Determine the [X, Y] coordinate at the center of the cell enclosing the given text.  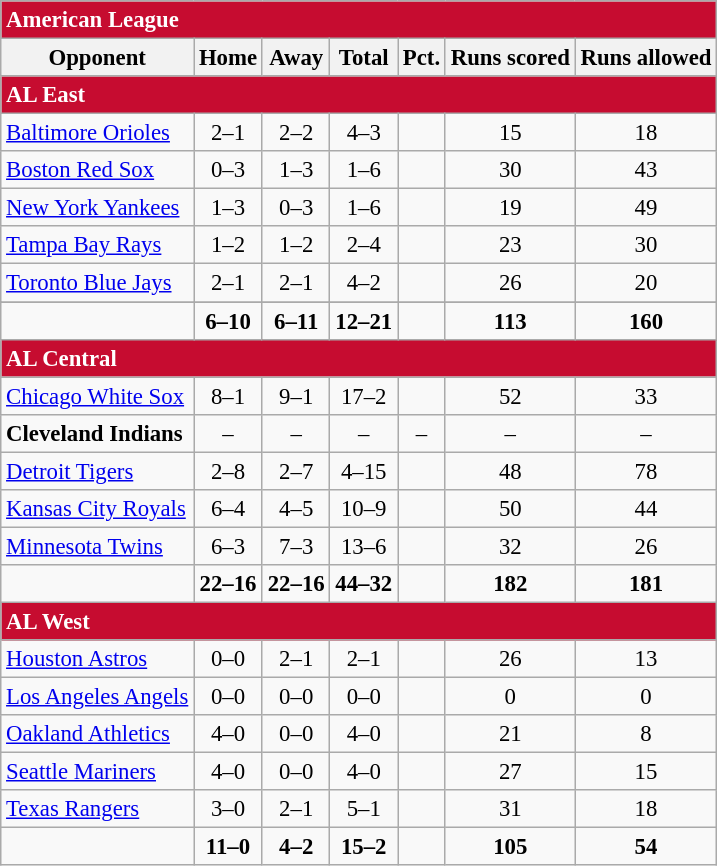
Houston Astros [98, 659]
54 [646, 847]
20 [646, 283]
Minnesota Twins [98, 546]
Boston Red Sox [98, 170]
6–11 [296, 321]
4–5 [296, 509]
6–3 [228, 546]
Toronto Blue Jays [98, 283]
52 [510, 396]
10–9 [364, 509]
2–2 [296, 133]
49 [646, 208]
6–4 [228, 509]
105 [510, 847]
Pct. [422, 58]
17–2 [364, 396]
Los Angeles Angels [98, 697]
21 [510, 734]
8–1 [228, 396]
Baltimore Orioles [98, 133]
182 [510, 584]
9–1 [296, 396]
Tampa Bay Rays [98, 245]
78 [646, 471]
13 [646, 659]
Detroit Tigers [98, 471]
44 [646, 509]
31 [510, 809]
Cleveland Indians [98, 433]
American League [359, 20]
Chicago White Sox [98, 396]
Oakland Athletics [98, 734]
8 [646, 734]
3–0 [228, 809]
4–15 [364, 471]
12–21 [364, 321]
6–10 [228, 321]
Home [228, 58]
2–7 [296, 471]
113 [510, 321]
Kansas City Royals [98, 509]
11–0 [228, 847]
AL Central [359, 358]
7–3 [296, 546]
New York Yankees [98, 208]
27 [510, 772]
Seattle Mariners [98, 772]
Runs scored [510, 58]
50 [510, 509]
2–4 [364, 245]
23 [510, 245]
Texas Rangers [98, 809]
15–2 [364, 847]
43 [646, 170]
Away [296, 58]
Opponent [98, 58]
AL East [359, 95]
160 [646, 321]
181 [646, 584]
32 [510, 546]
48 [510, 471]
13–6 [364, 546]
44–32 [364, 584]
Total [364, 58]
19 [510, 208]
AL West [359, 621]
5–1 [364, 809]
Runs allowed [646, 58]
4–3 [364, 133]
33 [646, 396]
2–8 [228, 471]
